Pinpoint the cell where the given text exists, returning its [X, Y] midpoint coordinate. 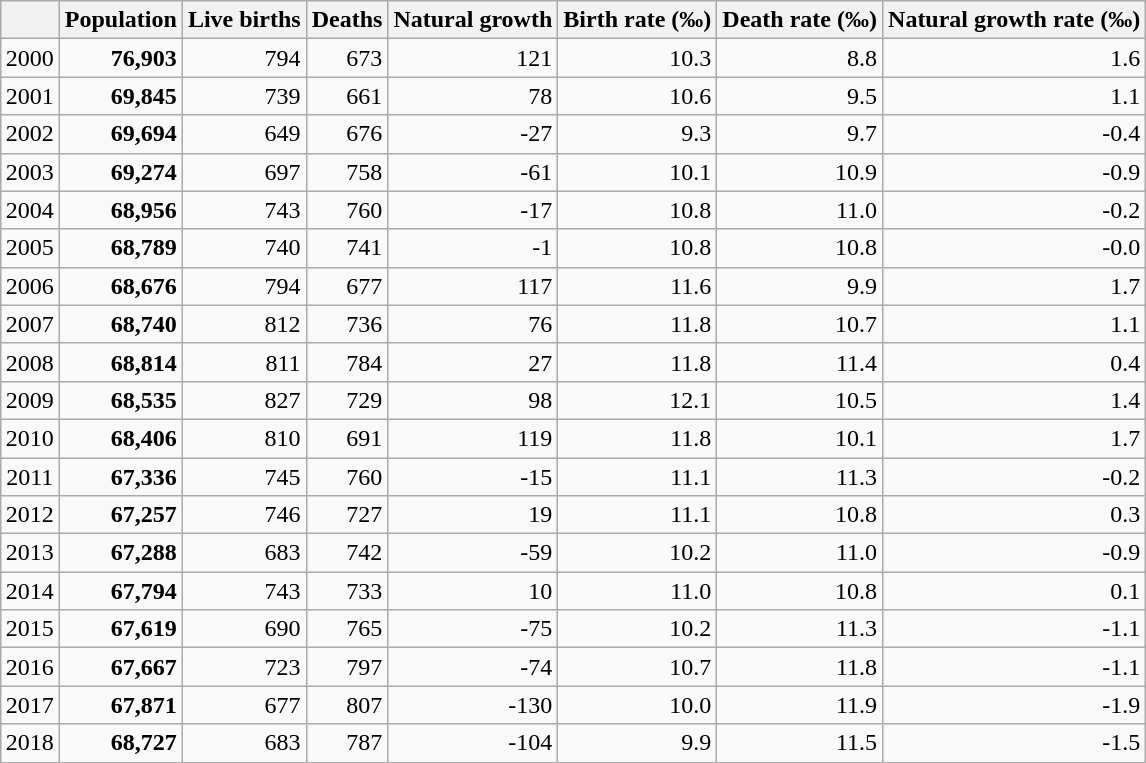
98 [473, 400]
8.8 [800, 58]
68,727 [120, 743]
2009 [30, 400]
11.6 [638, 286]
-1.5 [1014, 743]
10.0 [638, 705]
11.4 [800, 362]
811 [244, 362]
2008 [30, 362]
2004 [30, 210]
11.9 [800, 705]
2014 [30, 591]
676 [347, 134]
67,257 [120, 515]
12.1 [638, 400]
-130 [473, 705]
812 [244, 324]
758 [347, 172]
723 [244, 667]
68,789 [120, 248]
10.9 [800, 172]
10.3 [638, 58]
-61 [473, 172]
661 [347, 96]
2005 [30, 248]
69,274 [120, 172]
Birth rate (‰) [638, 20]
19 [473, 515]
-74 [473, 667]
649 [244, 134]
2018 [30, 743]
-0.0 [1014, 248]
67,336 [120, 477]
2003 [30, 172]
67,619 [120, 629]
Deaths [347, 20]
1.6 [1014, 58]
733 [347, 591]
2017 [30, 705]
67,794 [120, 591]
-17 [473, 210]
739 [244, 96]
27 [473, 362]
2016 [30, 667]
10.5 [800, 400]
2013 [30, 553]
-1.9 [1014, 705]
1.4 [1014, 400]
2002 [30, 134]
10 [473, 591]
67,871 [120, 705]
9.5 [800, 96]
9.7 [800, 134]
68,676 [120, 286]
-59 [473, 553]
2012 [30, 515]
2015 [30, 629]
2001 [30, 96]
68,956 [120, 210]
673 [347, 58]
Natural growth [473, 20]
69,694 [120, 134]
10.6 [638, 96]
0.1 [1014, 591]
2006 [30, 286]
-1 [473, 248]
0.4 [1014, 362]
810 [244, 438]
727 [347, 515]
Death rate (‰) [800, 20]
729 [347, 400]
67,288 [120, 553]
78 [473, 96]
-27 [473, 134]
2000 [30, 58]
76,903 [120, 58]
11.5 [800, 743]
797 [347, 667]
691 [347, 438]
76 [473, 324]
68,406 [120, 438]
740 [244, 248]
827 [244, 400]
2010 [30, 438]
0.3 [1014, 515]
68,535 [120, 400]
119 [473, 438]
9.3 [638, 134]
746 [244, 515]
-15 [473, 477]
2007 [30, 324]
Live births [244, 20]
117 [473, 286]
741 [347, 248]
-0.4 [1014, 134]
Natural growth rate (‰) [1014, 20]
-75 [473, 629]
Population [120, 20]
67,667 [120, 667]
765 [347, 629]
-104 [473, 743]
742 [347, 553]
697 [244, 172]
2011 [30, 477]
745 [244, 477]
68,814 [120, 362]
736 [347, 324]
121 [473, 58]
784 [347, 362]
690 [244, 629]
68,740 [120, 324]
787 [347, 743]
807 [347, 705]
69,845 [120, 96]
